Search for the cell housing the specified text and yield its [X, Y] center coordinate. 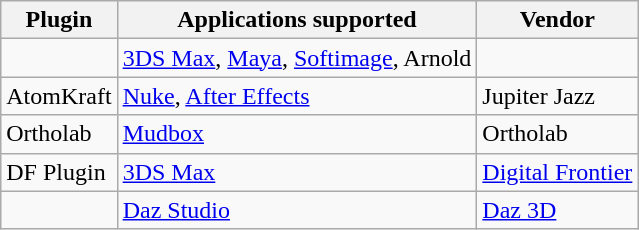
AtomKraft [59, 96]
Vendor [558, 20]
Jupiter Jazz [558, 96]
DF Plugin [59, 172]
3DS Max, Maya, Softimage, Arnold [297, 58]
Digital Frontier [558, 172]
Nuke, After Effects [297, 96]
Daz Studio [297, 210]
Plugin [59, 20]
Daz 3D [558, 210]
Applications supported [297, 20]
Mudbox [297, 134]
3DS Max [297, 172]
